Pinpoint the cell where the given text exists, returning its (X, Y) midpoint coordinate. 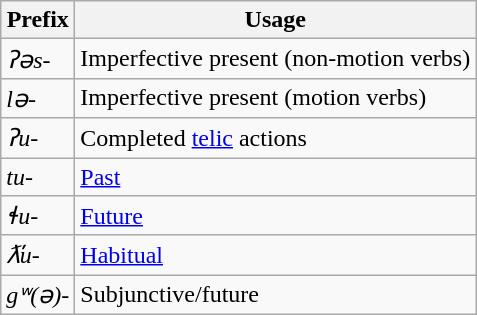
ɬu- (38, 216)
gʷ(ə)- (38, 295)
Completed telic actions (276, 138)
Habitual (276, 255)
ʔəs- (38, 59)
Usage (276, 20)
tu- (38, 177)
Past (276, 177)
ƛ̕u- (38, 255)
lə- (38, 98)
Prefix (38, 20)
Future (276, 216)
Subjunctive/future (276, 295)
Imperfective present (motion verbs) (276, 98)
Imperfective present (non-motion verbs) (276, 59)
ʔu- (38, 138)
